Extract the (x, y) coordinate from the center of the cell holding the provided text.  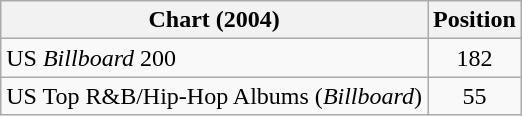
Position (475, 20)
US Top R&B/Hip-Hop Albums (Billboard) (214, 96)
55 (475, 96)
Chart (2004) (214, 20)
182 (475, 58)
US Billboard 200 (214, 58)
